From the cell containing the given text, extract its center point as (x, y) coordinate. 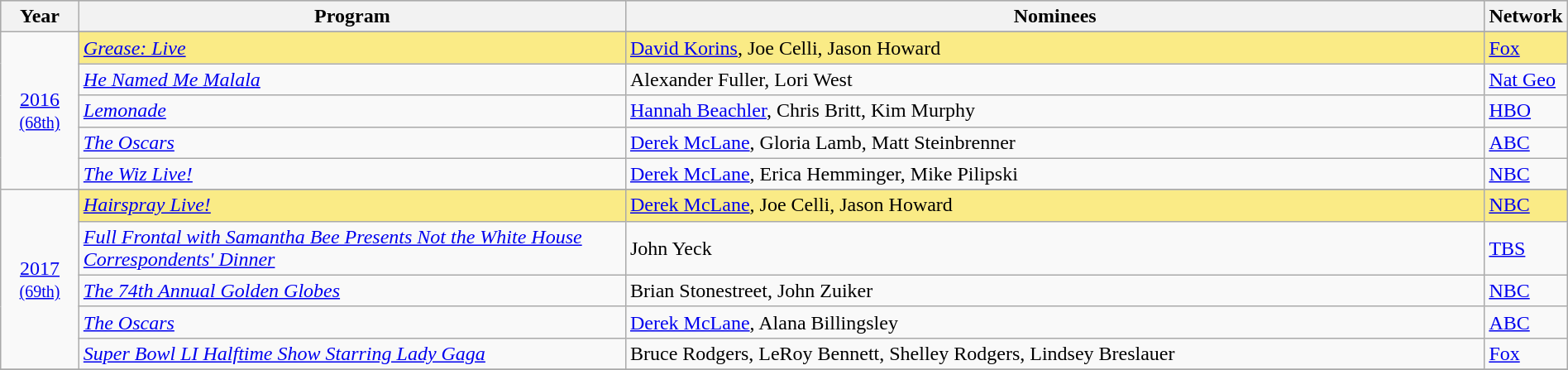
2016(68th) (40, 111)
Grease: Live (352, 48)
The 74th Annual Golden Globes (352, 291)
David Korins, Joe Celli, Jason Howard (1054, 48)
Hannah Beachler, Chris Britt, Kim Murphy (1054, 111)
TBS (1526, 248)
2017(69th) (40, 280)
Lemonade (352, 111)
Derek McLane, Gloria Lamb, Matt Steinbrenner (1054, 142)
Bruce Rodgers, LeRoy Bennett, Shelley Rodgers, Lindsey Breslauer (1054, 353)
Derek McLane, Erica Hemminger, Mike Pilipski (1054, 174)
Year (40, 17)
Hairspray Live! (352, 205)
Nat Geo (1526, 79)
Super Bowl LI Halftime Show Starring Lady Gaga (352, 353)
Brian Stonestreet, John Zuiker (1054, 291)
Derek McLane, Joe Celli, Jason Howard (1054, 205)
Program (352, 17)
Network (1526, 17)
He Named Me Malala (352, 79)
Nominees (1054, 17)
The Wiz Live! (352, 174)
Derek McLane, Alana Billingsley (1054, 322)
John Yeck (1054, 248)
Full Frontal with Samantha Bee Presents Not the White House Correspondents' Dinner (352, 248)
Alexander Fuller, Lori West (1054, 79)
HBO (1526, 111)
